Extract the (X, Y) coordinate from the center of the cell holding the provided text.  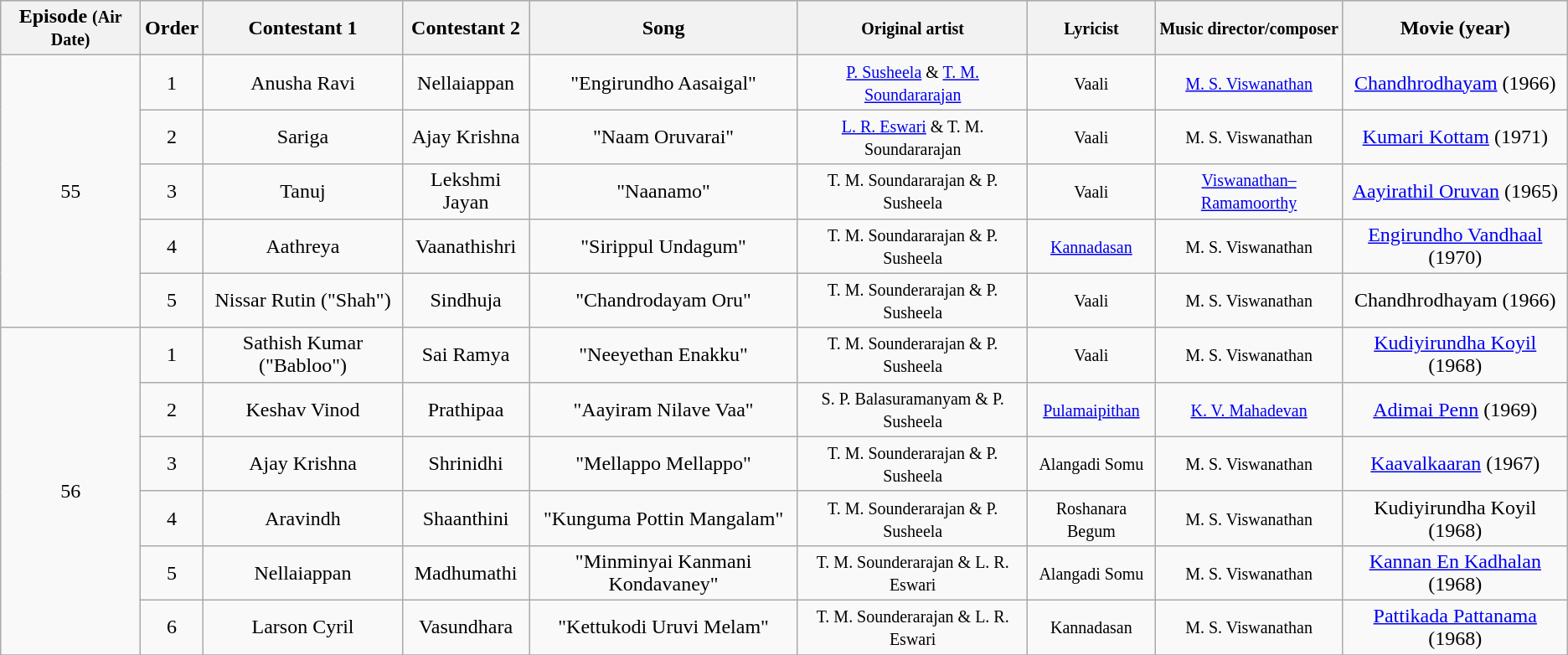
Contestant 2 (466, 28)
"Neeyethan Enakku" (663, 355)
Sindhuja (466, 300)
Episode (Air Date) (70, 28)
"Minminyai Kanmani Kondavaney" (663, 573)
55 (70, 191)
Lekshmi Jayan (466, 191)
Kannan En Kadhalan (1968) (1455, 573)
Vasundhara (466, 627)
Kaavalkaaran (1967) (1455, 464)
Pulamaipithan (1091, 409)
Lyricist (1091, 28)
K. V. Mahadevan (1249, 409)
Vaanathishri (466, 246)
Original artist (913, 28)
Keshav Vinod (303, 409)
Sathish Kumar ("Babloo") (303, 355)
Larson Cyril (303, 627)
S. P. Balasuramanyam & P. Susheela (913, 409)
"Kettukodi Uruvi Melam" (663, 627)
Song (663, 28)
"Chandrodayam Oru" (663, 300)
6 (173, 627)
P. Susheela & T. M. Soundararajan (913, 82)
Roshanara Begum (1091, 518)
Aathreya (303, 246)
Tanuj (303, 191)
Sai Ramya (466, 355)
Aayirathil Oruvan (1965) (1455, 191)
Shaanthini (466, 518)
"Engirundho Aasaigal" (663, 82)
Sariga (303, 137)
Music director/composer (1249, 28)
56 (70, 491)
"Naam Oruvarai" (663, 137)
Movie (year) (1455, 28)
"Naanamo" (663, 191)
Kumari Kottam (1971) (1455, 137)
Contestant 1 (303, 28)
Shrinidhi (466, 464)
L. R. Eswari & T. M. Soundararajan (913, 137)
Prathipaa (466, 409)
"Aayiram Nilave Vaa" (663, 409)
Pattikada Pattanama (1968) (1455, 627)
Aravindh (303, 518)
Viswanathan–Ramamoorthy (1249, 191)
Anusha Ravi (303, 82)
Adimai Penn (1969) (1455, 409)
Madhumathi (466, 573)
Engirundho Vandhaal (1970) (1455, 246)
"Sirippul Undagum" (663, 246)
Nissar Rutin ("Shah") (303, 300)
"Kunguma Pottin Mangalam" (663, 518)
Order (173, 28)
"Mellappo Mellappo" (663, 464)
